Output the (X, Y) coordinate of the center of the cell containing the given text.  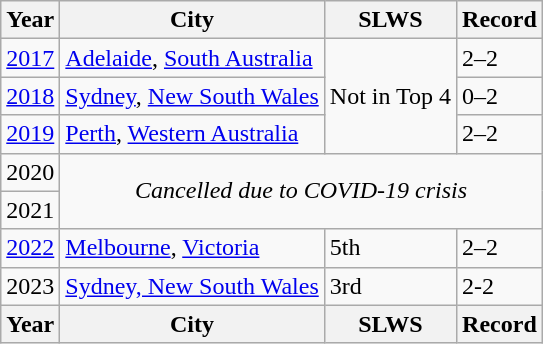
2020 (30, 172)
2022 (30, 248)
2021 (30, 210)
2018 (30, 96)
0–2 (500, 96)
Cancelled due to COVID-19 crisis (301, 191)
2023 (30, 286)
Adelaide, South Australia (192, 58)
Perth, Western Australia (192, 134)
2-2 (500, 286)
Melbourne, Victoria (192, 248)
Not in Top 4 (390, 96)
5th (390, 248)
3rd (390, 286)
2017 (30, 58)
2019 (30, 134)
